Find where the given text appears and provide that cell's center as (x, y) coordinate. 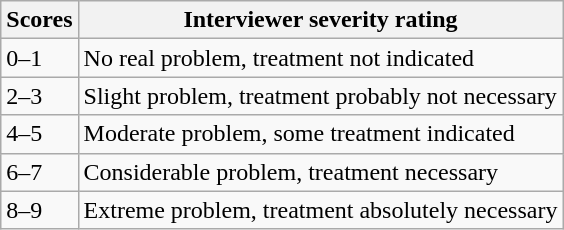
Considerable problem, treatment necessary (320, 172)
Moderate problem, some treatment indicated (320, 134)
6–7 (40, 172)
Scores (40, 20)
0–1 (40, 58)
4–5 (40, 134)
2–3 (40, 96)
Slight problem, treatment probably not necessary (320, 96)
Interviewer severity rating (320, 20)
No real problem, treatment not indicated (320, 58)
Extreme problem, treatment absolutely necessary (320, 210)
8–9 (40, 210)
